Return the (x, y) coordinate for the center point of the cell that contains the specified text.  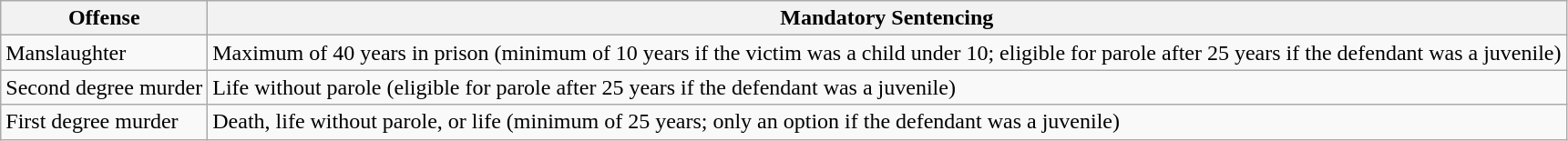
Offense (104, 18)
Life without parole (eligible for parole after 25 years if the defendant was a juvenile) (887, 87)
Second degree murder (104, 87)
Death, life without parole, or life (minimum of 25 years; only an option if the defendant was a juvenile) (887, 122)
First degree murder (104, 122)
Mandatory Sentencing (887, 18)
Manslaughter (104, 53)
